For the text-containing cell, return its midpoint in [x, y] coordinate format. 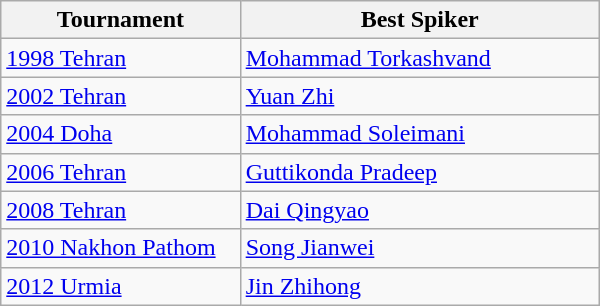
2008 Tehran [120, 210]
Yuan Zhi [420, 96]
Best Spiker [420, 20]
Guttikonda Pradeep [420, 172]
2006 Tehran [120, 172]
Dai Qingyao [420, 210]
2012 Urmia [120, 286]
Jin Zhihong [420, 286]
Mohammad Torkashvand [420, 58]
2004 Doha [120, 134]
Song Jianwei [420, 248]
1998 Tehran [120, 58]
Tournament [120, 20]
Mohammad Soleimani [420, 134]
2002 Tehran [120, 96]
2010 Nakhon Pathom [120, 248]
